Locate the cell with the specified text and output its (X, Y) center coordinate. 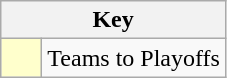
Teams to Playoffs (134, 58)
Key (114, 20)
